Detect which cell encompasses the target text, then output its (X, Y) center coordinate. 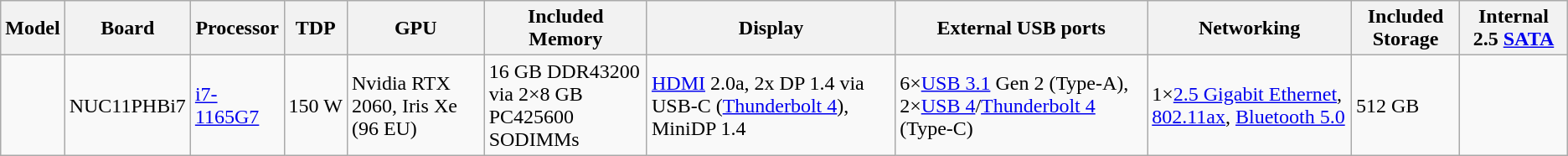
Nvidia RTX 2060, Iris Xe (96 EU) (415, 106)
Included Storage (1406, 29)
Display (771, 29)
Networking (1250, 29)
i7-1165G7 (237, 106)
External USB ports (1022, 29)
512 GB (1406, 106)
Processor (237, 29)
Included Memory (565, 29)
16 GB DDR43200via 2×8 GB PC425600 SODIMMs (565, 106)
NUC11PHBi7 (127, 106)
Board (127, 29)
6×USB 3.1 Gen 2 (Type-A), 2×USB 4/Thunderbolt 4 (Type-C) (1022, 106)
HDMI 2.0a, 2x DP 1.4 via USB-C (Thunderbolt 4), MiniDP 1.4 (771, 106)
TDP (315, 29)
150 W (315, 106)
GPU (415, 29)
Internal 2.5 SATA (1514, 29)
1×2.5 Gigabit Ethernet, 802.11ax, Bluetooth 5.0 (1250, 106)
Model (33, 29)
